Return the (X, Y) coordinate for the center point of the cell that contains the specified text.  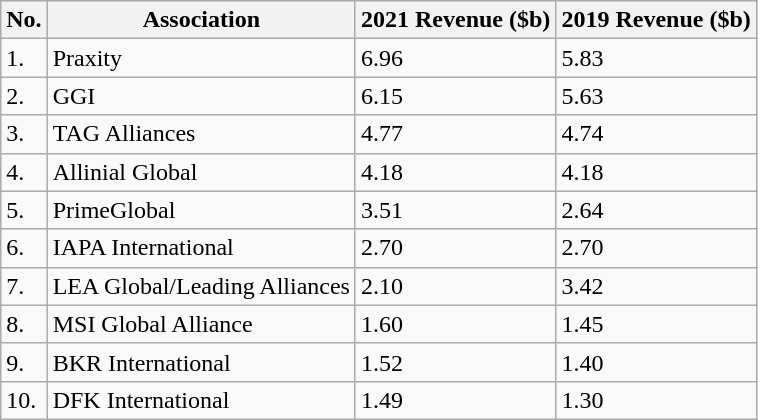
1. (24, 58)
1.60 (455, 324)
GGI (201, 96)
5. (24, 210)
2.10 (455, 286)
2021 Revenue ($b) (455, 20)
Allinial Global (201, 172)
No. (24, 20)
BKR International (201, 362)
5.83 (656, 58)
3.42 (656, 286)
2. (24, 96)
Praxity (201, 58)
10. (24, 400)
Association (201, 20)
6.15 (455, 96)
IAPA International (201, 248)
DFK International (201, 400)
PrimeGlobal (201, 210)
1.45 (656, 324)
7. (24, 286)
3. (24, 134)
6.96 (455, 58)
1.40 (656, 362)
2.64 (656, 210)
MSI Global Alliance (201, 324)
4.77 (455, 134)
8. (24, 324)
1.49 (455, 400)
3.51 (455, 210)
1.30 (656, 400)
1.52 (455, 362)
TAG Alliances (201, 134)
9. (24, 362)
4.74 (656, 134)
4. (24, 172)
LEA Global/Leading Alliances (201, 286)
5.63 (656, 96)
6. (24, 248)
2019 Revenue ($b) (656, 20)
